Determine the (X, Y) coordinate at the center of the cell enclosing the given text.  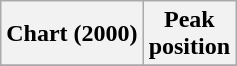
Chart (2000) (72, 34)
Peakposition (189, 34)
